Pinpoint the cell where the given text exists, returning its (x, y) midpoint coordinate. 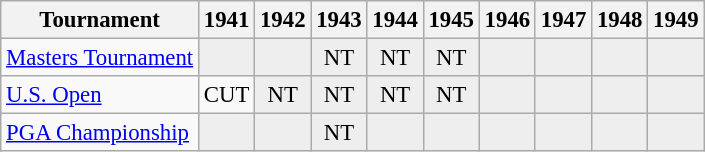
1941 (227, 20)
Tournament (100, 20)
1943 (339, 20)
U.S. Open (100, 95)
1948 (620, 20)
1945 (451, 20)
1947 (563, 20)
1949 (676, 20)
PGA Championship (100, 133)
1942 (283, 20)
CUT (227, 95)
Masters Tournament (100, 58)
1944 (395, 20)
1946 (507, 20)
